Determine the (x, y) coordinate at the center of the cell enclosing the given text.  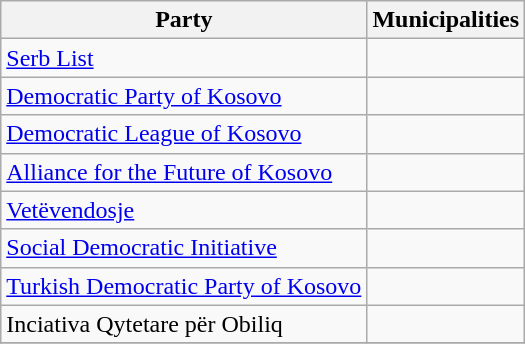
Democratic Party of Kosovo (184, 96)
Democratic League of Kosovo (184, 134)
Turkish Democratic Party of Kosovo (184, 286)
Social Democratic Initiative (184, 248)
Alliance for the Future of Kosovo (184, 172)
Municipalities (446, 20)
Inciativa Qytetare për Obiliq (184, 324)
Party (184, 20)
Serb List (184, 58)
Vetëvendosje (184, 210)
